Provide the [x, y] coordinate of the cell's center where the given text is located.  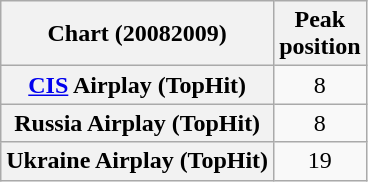
Russia Airplay (TopHit) [138, 123]
CIS Airplay (TopHit) [138, 85]
Chart (20082009) [138, 34]
Ukraine Airplay (TopHit) [138, 161]
19 [320, 161]
Peakposition [320, 34]
